Output the (X, Y) coordinate of the center of the cell containing the given text.  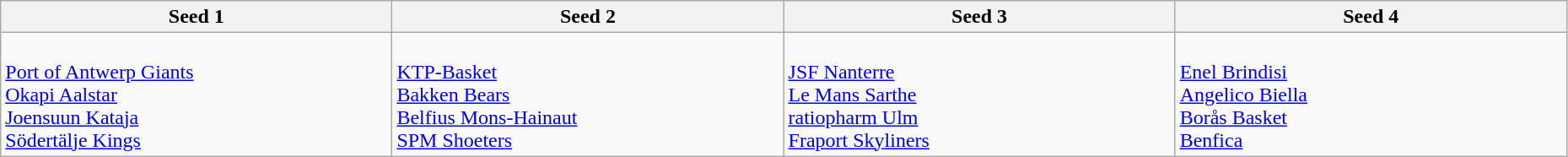
JSF Nanterre Le Mans Sarthe ratiopharm Ulm Fraport Skyliners (979, 95)
KTP-Basket Bakken Bears Belfius Mons-Hainaut SPM Shoeters (588, 95)
Seed 3 (979, 17)
Seed 1 (197, 17)
Seed 4 (1371, 17)
Enel Brindisi Angelico Biella Borås Basket Benfica (1371, 95)
Seed 2 (588, 17)
Port of Antwerp Giants Okapi Aalstar Joensuun Kataja Södertälje Kings (197, 95)
